For the text-containing cell, return its midpoint in (x, y) coordinate format. 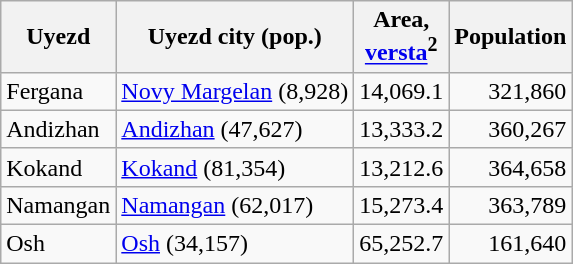
363,789 (510, 205)
Andizhan (58, 129)
65,252.7 (402, 244)
Andizhan (47,627) (235, 129)
Uyezd city (pop.) (235, 37)
Namangan (62,017) (235, 205)
321,860 (510, 91)
Namangan (58, 205)
Osh (58, 244)
15,273.4 (402, 205)
13,212.6 (402, 167)
Kokand (58, 167)
Osh (34,157) (235, 244)
161,640 (510, 244)
14,069.1 (402, 91)
Uyezd (58, 37)
13,333.2 (402, 129)
364,658 (510, 167)
Novy Margelan (8,928) (235, 91)
Area,versta2 (402, 37)
Fergana (58, 91)
Kokand (81,354) (235, 167)
360,267 (510, 129)
Population (510, 37)
